For the text-containing cell, return its midpoint in (x, y) coordinate format. 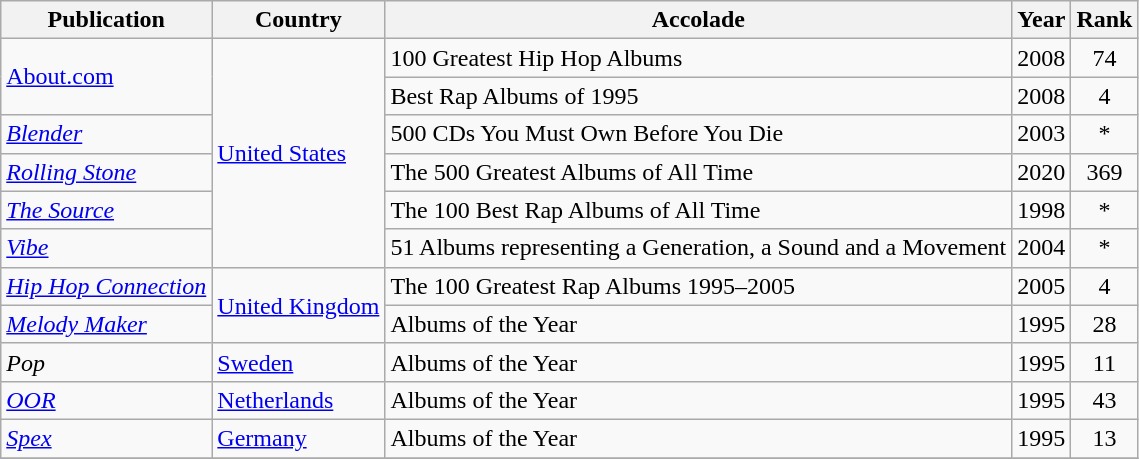
369 (1104, 172)
Publication (106, 20)
Blender (106, 134)
1998 (1042, 210)
2003 (1042, 134)
United States (298, 153)
2005 (1042, 286)
2020 (1042, 172)
About.com (106, 77)
The Source (106, 210)
Pop (106, 362)
The 100 Best Rap Albums of All Time (698, 210)
The 500 Greatest Albums of All Time (698, 172)
43 (1104, 400)
Spex (106, 438)
Germany (298, 438)
Country (298, 20)
74 (1104, 58)
2004 (1042, 248)
Best Rap Albums of 1995 (698, 96)
Rolling Stone (106, 172)
Rank (1104, 20)
Melody Maker (106, 324)
Netherlands (298, 400)
100 Greatest Hip Hop Albums (698, 58)
51 Albums representing a Generation, a Sound and a Movement (698, 248)
OOR (106, 400)
11 (1104, 362)
Hip Hop Connection (106, 286)
Sweden (298, 362)
Vibe (106, 248)
13 (1104, 438)
500 CDs You Must Own Before You Die (698, 134)
United Kingdom (298, 305)
Accolade (698, 20)
Year (1042, 20)
The 100 Greatest Rap Albums 1995–2005 (698, 286)
28 (1104, 324)
